Detect which cell encompasses the target text, then output its [x, y] center coordinate. 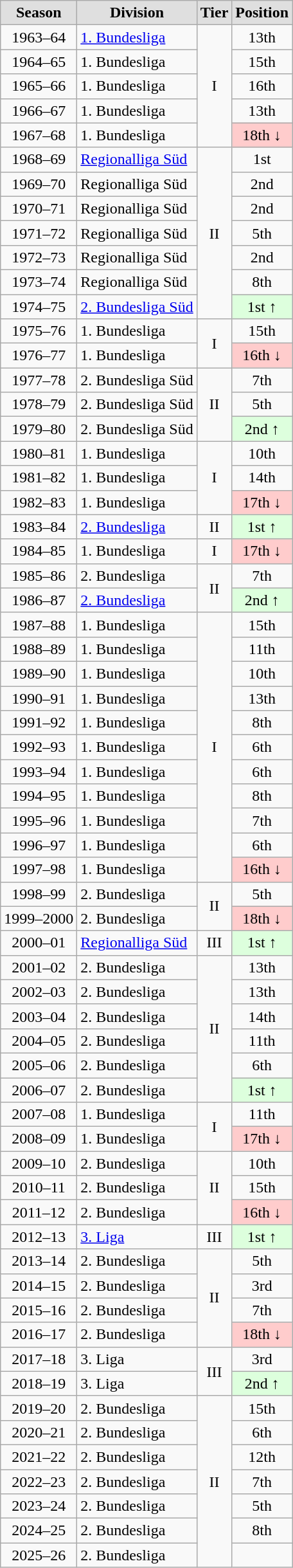
1997–98 [39, 870]
1965–66 [39, 86]
Division [137, 13]
16th [262, 86]
2005–06 [39, 1065]
2007–08 [39, 1115]
1974–75 [39, 307]
Position [262, 13]
2015–16 [39, 1310]
Tier [215, 13]
1967–68 [39, 135]
2022–23 [39, 1481]
1963–64 [39, 37]
2010–11 [39, 1188]
1978–79 [39, 405]
1992–93 [39, 747]
2014–15 [39, 1286]
2023–24 [39, 1506]
2019–20 [39, 1408]
1995–96 [39, 821]
1986–87 [39, 600]
1971–72 [39, 233]
1972–73 [39, 257]
1989–90 [39, 673]
1996–97 [39, 845]
1983–84 [39, 527]
1970–71 [39, 208]
1969–70 [39, 184]
2017–18 [39, 1359]
1994–95 [39, 796]
2006–07 [39, 1090]
2000–01 [39, 943]
1990–91 [39, 698]
2025–26 [39, 1555]
1975–76 [39, 331]
1977–78 [39, 380]
1st [262, 160]
2024–25 [39, 1531]
1979–80 [39, 429]
1991–92 [39, 723]
1984–85 [39, 551]
12th [262, 1457]
2008–09 [39, 1139]
1968–69 [39, 160]
2002–03 [39, 992]
1981–82 [39, 478]
2016–17 [39, 1335]
1993–94 [39, 772]
1976–77 [39, 356]
1982–83 [39, 502]
Season [39, 13]
2013–14 [39, 1261]
1985–86 [39, 576]
2004–05 [39, 1041]
1980–81 [39, 453]
1988–89 [39, 649]
1999–2000 [39, 918]
2001–02 [39, 967]
2021–22 [39, 1457]
1987–88 [39, 624]
1998–99 [39, 894]
2012–13 [39, 1237]
1964–65 [39, 62]
2020–21 [39, 1432]
2011–12 [39, 1212]
2018–19 [39, 1383]
1973–74 [39, 282]
1966–67 [39, 111]
2003–04 [39, 1016]
2009–10 [39, 1163]
